Determine the [X, Y] coordinate at the center of the cell enclosing the given text.  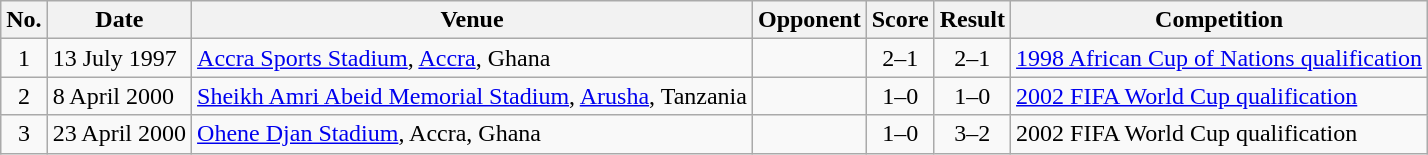
13 July 1997 [119, 58]
Result [972, 20]
1998 African Cup of Nations qualification [1220, 58]
Opponent [809, 20]
Accra Sports Stadium, Accra, Ghana [472, 58]
3–2 [972, 134]
Sheikh Amri Abeid Memorial Stadium, Arusha, Tanzania [472, 96]
Score [900, 20]
Venue [472, 20]
23 April 2000 [119, 134]
1 [24, 58]
Ohene Djan Stadium, Accra, Ghana [472, 134]
Competition [1220, 20]
Date [119, 20]
2 [24, 96]
No. [24, 20]
3 [24, 134]
8 April 2000 [119, 96]
